Pinpoint the cell where the given text exists, returning its [x, y] midpoint coordinate. 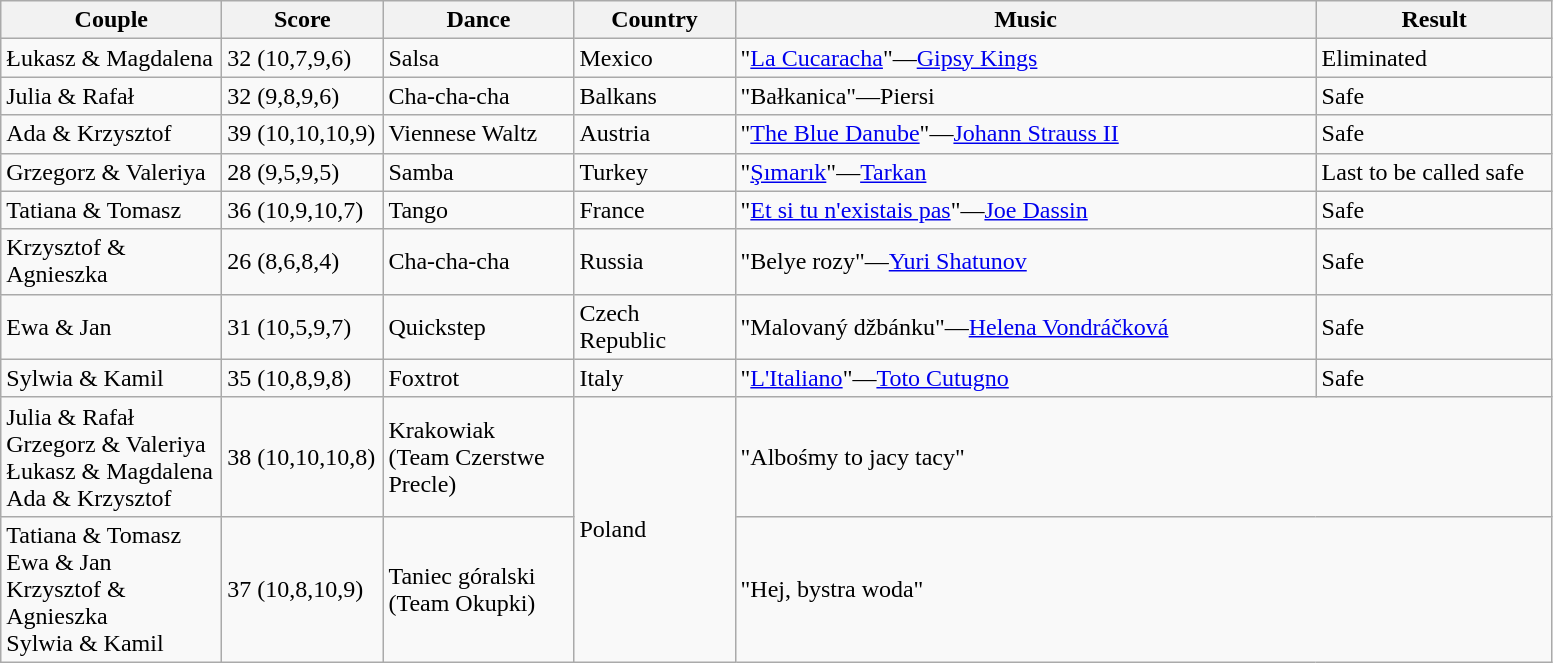
37 (10,8,10,9) [302, 589]
Julia & Rafał [112, 96]
31 (10,5,9,7) [302, 326]
Łukasz & Magdalena [112, 58]
32 (10,7,9,6) [302, 58]
Grzegorz & Valeriya [112, 172]
"La Cucaracha"—Gipsy Kings [1026, 58]
Tango [478, 210]
Couple [112, 20]
Taniec góralski (Team Okupki) [478, 589]
Country [654, 20]
Eliminated [1434, 58]
Ada & Krzysztof [112, 134]
38 (10,10,10,8) [302, 456]
"Hej, bystra woda" [1144, 589]
Sylwia & Kamil [112, 378]
Italy [654, 378]
36 (10,9,10,7) [302, 210]
"Albośmy to jacy tacy" [1144, 456]
Salsa [478, 58]
Krakowiak (Team Czerstwe Precle) [478, 456]
Score [302, 20]
"Et si tu n'existais pas"—Joe Dassin [1026, 210]
Poland [654, 530]
"Malovaný džbánku"—Helena Vondráčková [1026, 326]
"Bałkanica"—Piersi [1026, 96]
Czech Republic [654, 326]
35 (10,8,9,8) [302, 378]
Foxtrot [478, 378]
Austria [654, 134]
Viennese Waltz [478, 134]
Russia [654, 262]
Balkans [654, 96]
"The Blue Danube"—Johann Strauss II [1026, 134]
"L'Italiano"—Toto Cutugno [1026, 378]
28 (9,5,9,5) [302, 172]
Quickstep [478, 326]
Music [1026, 20]
Dance [478, 20]
Last to be called safe [1434, 172]
Krzysztof & Agnieszka [112, 262]
Tatiana & Tomasz Ewa & Jan Krzysztof & Agnieszka Sylwia & Kamil [112, 589]
France [654, 210]
"Şımarık"—Tarkan [1026, 172]
26 (8,6,8,4) [302, 262]
Julia & Rafał Grzegorz & Valeriya Łukasz & Magdalena Ada & Krzysztof [112, 456]
39 (10,10,10,9) [302, 134]
32 (9,8,9,6) [302, 96]
Result [1434, 20]
Ewa & Jan [112, 326]
Mexico [654, 58]
Tatiana & Tomasz [112, 210]
"Belye rozy"—Yuri Shatunov [1026, 262]
Samba [478, 172]
Turkey [654, 172]
